Scan for the cell matching the given text and deliver its (X, Y) coordinate at center. 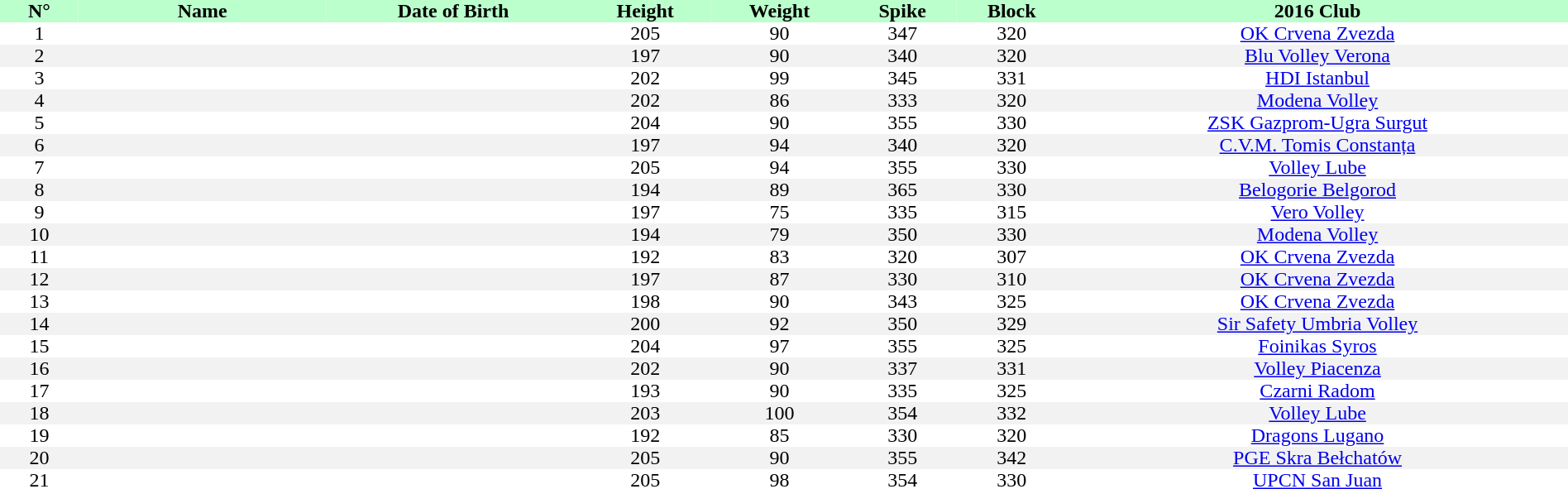
343 (903, 301)
315 (1011, 212)
337 (903, 369)
75 (779, 212)
Blu Volley Verona (1317, 56)
Sir Safety Umbria Volley (1317, 324)
2 (40, 56)
342 (1011, 458)
11 (40, 256)
97 (779, 346)
6 (40, 146)
Belogorie Belgorod (1317, 190)
310 (1011, 280)
5 (40, 122)
Czarni Radom (1317, 391)
79 (779, 235)
14 (40, 324)
92 (779, 324)
HDI Istanbul (1317, 78)
347 (903, 33)
Name (203, 12)
9 (40, 212)
86 (779, 101)
345 (903, 78)
15 (40, 346)
99 (779, 78)
3 (40, 78)
18 (40, 414)
1 (40, 33)
198 (645, 301)
332 (1011, 414)
PGE Skra Bełchatów (1317, 458)
354 (903, 414)
Height (645, 12)
87 (779, 280)
Date of Birth (453, 12)
Dragons Lugano (1317, 435)
12 (40, 280)
2016 Club (1317, 12)
Weight (779, 12)
100 (779, 414)
8 (40, 190)
Volley Piacenza (1317, 369)
193 (645, 391)
Foinikas Syros (1317, 346)
83 (779, 256)
333 (903, 101)
C.V.M. Tomis Constanța (1317, 146)
ZSK Gazprom-Ugra Surgut (1317, 122)
Vero Volley (1317, 212)
307 (1011, 256)
19 (40, 435)
Spike (903, 12)
Block (1011, 12)
13 (40, 301)
17 (40, 391)
7 (40, 167)
N° (40, 12)
89 (779, 190)
329 (1011, 324)
4 (40, 101)
16 (40, 369)
365 (903, 190)
203 (645, 414)
85 (779, 435)
200 (645, 324)
10 (40, 235)
20 (40, 458)
